Return (x, y) of the center of cell containing provided text 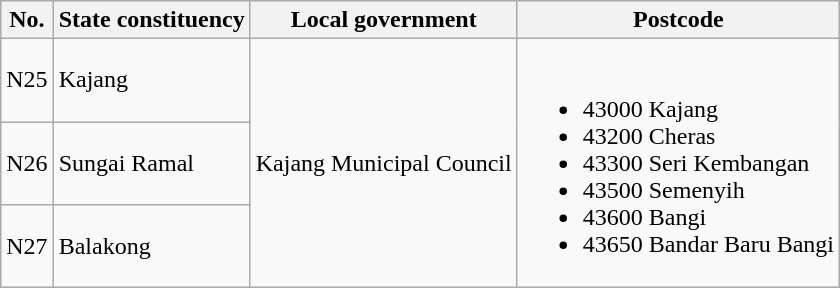
N25 (27, 80)
Local government (384, 20)
Postcode (678, 20)
State constituency (152, 20)
43000 Kajang43200 Cheras43300 Seri Kembangan43500 Semenyih43600 Bangi43650 Bandar Baru Bangi (678, 163)
Kajang Municipal Council (384, 163)
Sungai Ramal (152, 164)
N26 (27, 164)
Kajang (152, 80)
No. (27, 20)
Balakong (152, 246)
N27 (27, 246)
